Capture the cell that displays the provided text and extract its (x, y) central coordinate. 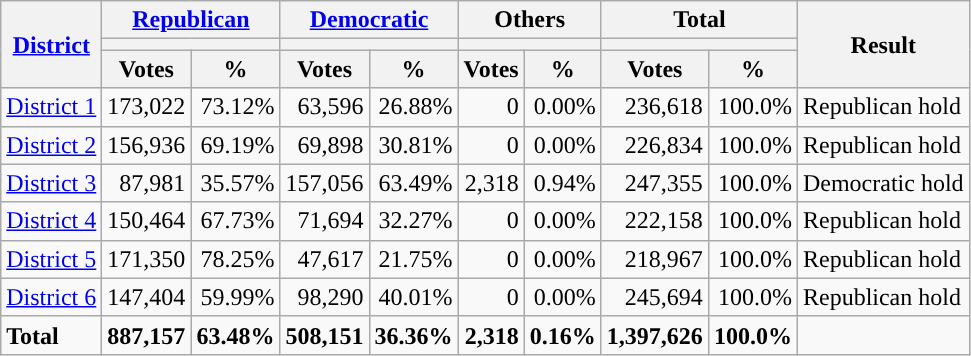
36.36% (414, 335)
District 5 (52, 259)
63,596 (324, 107)
245,694 (654, 297)
173,022 (146, 107)
98,290 (324, 297)
District 6 (52, 297)
71,694 (324, 221)
Democratic hold (883, 183)
District (52, 44)
40.01% (414, 297)
32.27% (414, 221)
26.88% (414, 107)
1,397,626 (654, 335)
73.12% (236, 107)
508,151 (324, 335)
69.19% (236, 145)
147,404 (146, 297)
63.49% (414, 183)
47,617 (324, 259)
District 3 (52, 183)
District 2 (52, 145)
156,936 (146, 145)
236,618 (654, 107)
Republican (191, 20)
171,350 (146, 259)
35.57% (236, 183)
247,355 (654, 183)
226,834 (654, 145)
District 4 (52, 221)
0.94% (562, 183)
218,967 (654, 259)
78.25% (236, 259)
Democratic (369, 20)
59.99% (236, 297)
69,898 (324, 145)
150,464 (146, 221)
887,157 (146, 335)
87,981 (146, 183)
67.73% (236, 221)
21.75% (414, 259)
0.16% (562, 335)
157,056 (324, 183)
222,158 (654, 221)
30.81% (414, 145)
Result (883, 44)
63.48% (236, 335)
District 1 (52, 107)
Others (530, 20)
